Find where the given text appears and provide that cell's center as [X, Y] coordinate. 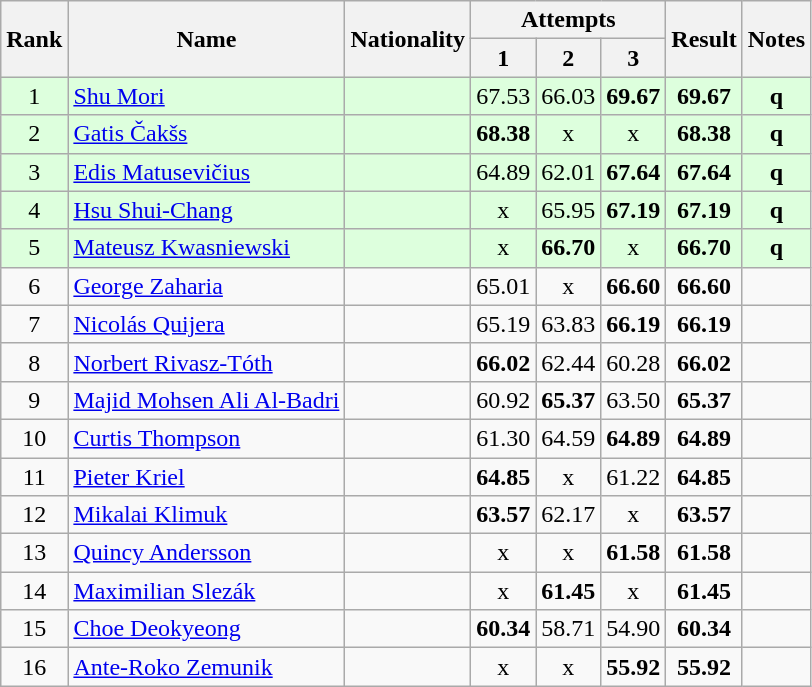
Rank [34, 39]
5 [34, 248]
63.83 [568, 324]
Pieter Kriel [206, 477]
Maximilian Slezák [206, 591]
Name [206, 39]
61.22 [634, 477]
Mateusz Kwasniewski [206, 248]
Curtis Thompson [206, 438]
14 [34, 591]
Gatis Čakšs [206, 134]
Nicolás Quijera [206, 324]
Attempts [568, 20]
George Zaharia [206, 286]
54.90 [634, 629]
Ante-Roko Zemunik [206, 667]
65.19 [504, 324]
64.59 [568, 438]
58.71 [568, 629]
12 [34, 515]
Norbert Rivasz-Tóth [206, 362]
62.01 [568, 172]
Shu Mori [206, 96]
Notes [776, 39]
Hsu Shui-Chang [206, 210]
8 [34, 362]
9 [34, 400]
15 [34, 629]
60.92 [504, 400]
Quincy Andersson [206, 553]
62.17 [568, 515]
4 [34, 210]
65.95 [568, 210]
Edis Matusevičius [206, 172]
Result [704, 39]
7 [34, 324]
16 [34, 667]
60.28 [634, 362]
65.01 [504, 286]
61.30 [504, 438]
10 [34, 438]
11 [34, 477]
66.03 [568, 96]
63.50 [634, 400]
62.44 [568, 362]
Majid Mohsen Ali Al-Badri [206, 400]
67.53 [504, 96]
6 [34, 286]
Nationality [408, 39]
13 [34, 553]
Choe Deokyeong [206, 629]
Mikalai Klimuk [206, 515]
